Return the [X, Y] coordinate for the center point of the cell that contains the specified text.  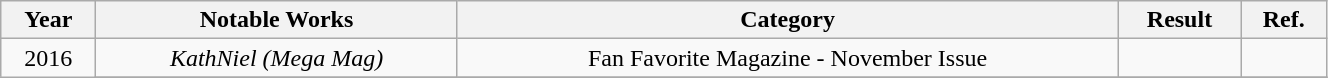
KathNiel (Mega Mag) [276, 58]
2016 [48, 58]
Year [48, 20]
Category [788, 20]
Result [1180, 20]
Notable Works [276, 20]
Ref. [1284, 20]
Fan Favorite Magazine - November Issue [788, 58]
